Search for the cell housing the specified text and yield its (x, y) center coordinate. 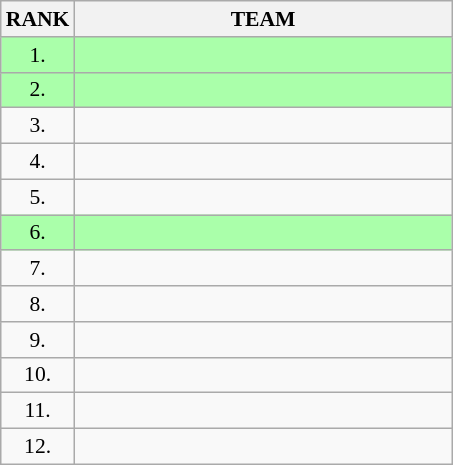
RANK (38, 19)
2. (38, 90)
9. (38, 340)
12. (38, 447)
8. (38, 304)
6. (38, 233)
10. (38, 375)
7. (38, 269)
11. (38, 411)
5. (38, 197)
TEAM (262, 19)
1. (38, 55)
4. (38, 162)
3. (38, 126)
